Output the (x, y) coordinate of the center of the cell containing the given text.  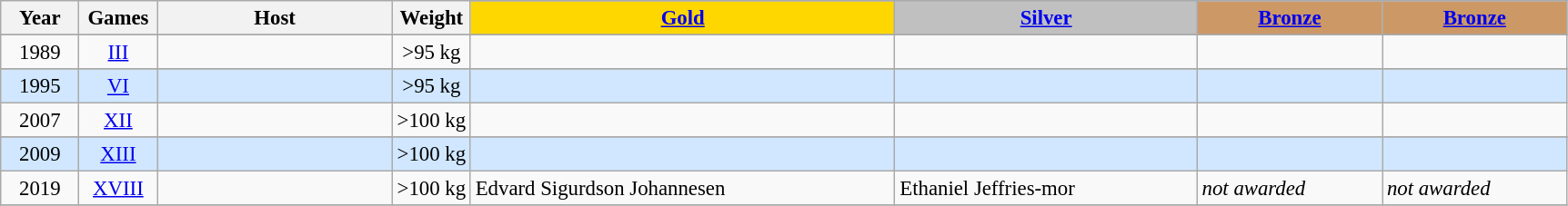
1995 (40, 86)
Ethaniel Jeffries-mor (1046, 189)
XII (118, 121)
Weight (431, 18)
2009 (40, 154)
XVIII (118, 189)
Games (118, 18)
1989 (40, 53)
VI (118, 86)
2007 (40, 121)
XIII (118, 154)
Host (275, 18)
2019 (40, 189)
Year (40, 18)
Edvard Sigurdson Johannesen (682, 189)
III (118, 53)
Gold (682, 18)
Silver (1046, 18)
